Detect which cell encompasses the target text, then output its (x, y) center coordinate. 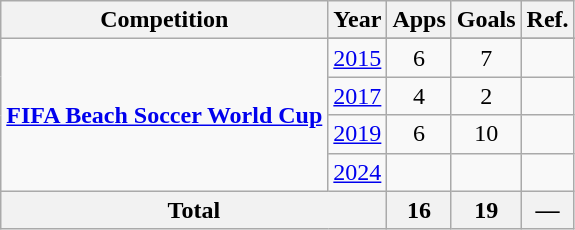
19 (486, 210)
— (548, 210)
Goals (486, 20)
Competition (164, 20)
2024 (358, 172)
2015 (358, 58)
Ref. (548, 20)
2 (486, 96)
Total (194, 210)
2019 (358, 134)
7 (486, 58)
Apps (419, 20)
4 (419, 96)
Year (358, 20)
16 (419, 210)
2017 (358, 96)
10 (486, 134)
FIFA Beach Soccer World Cup (164, 115)
